Return the (X, Y) coordinate for the center point of the cell that contains the specified text.  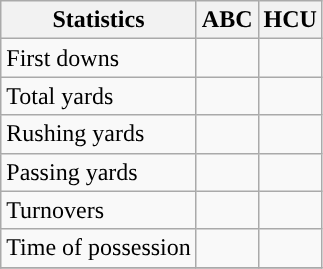
Time of possession (99, 248)
Statistics (99, 20)
Passing yards (99, 172)
First downs (99, 58)
ABC (227, 20)
Turnovers (99, 210)
Rushing yards (99, 134)
Total yards (99, 96)
HCU (290, 20)
